Provide the [x, y] coordinate of the cell's center where the given text is located.  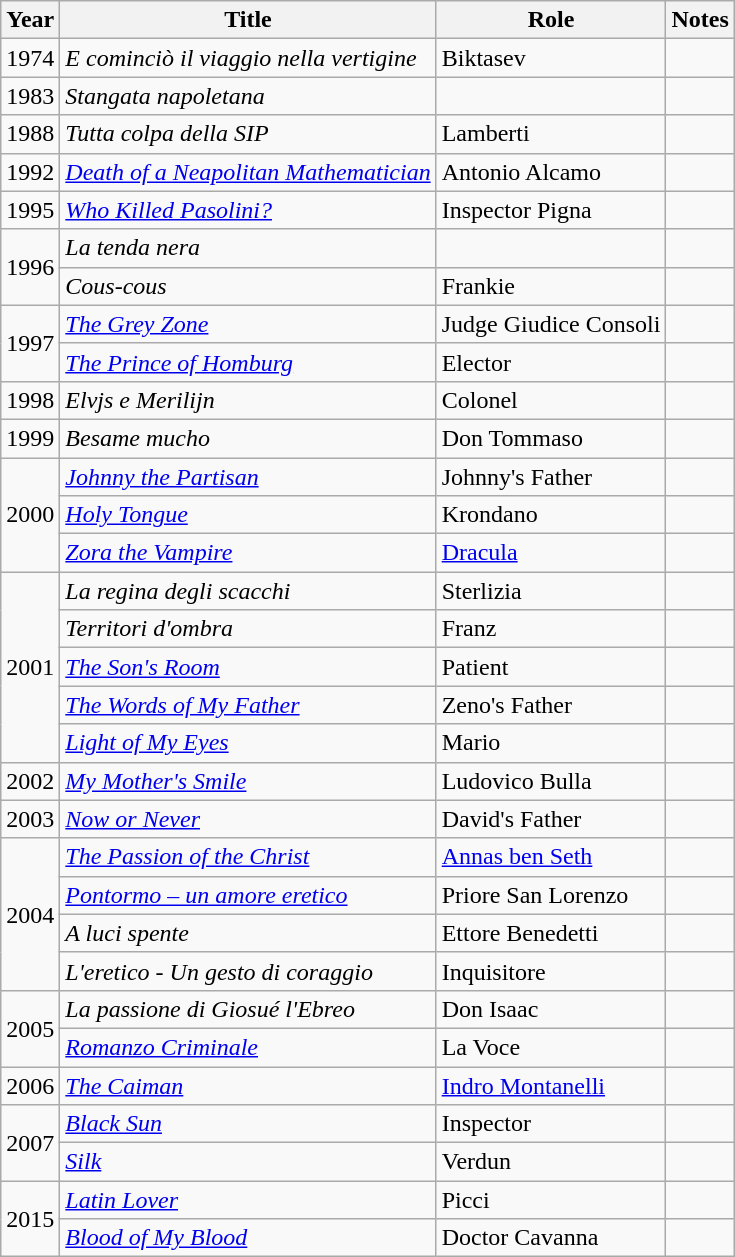
Don Isaac [551, 1009]
Latin Lover [248, 1200]
La regina degli scacchi [248, 591]
2003 [30, 819]
Light of My Eyes [248, 743]
The Prince of Homburg [248, 362]
1997 [30, 343]
2005 [30, 1028]
1983 [30, 96]
Patient [551, 667]
Black Sun [248, 1124]
The Words of My Father [248, 705]
Inspector Pigna [551, 210]
Role [551, 20]
Lamberti [551, 134]
The Caiman [248, 1085]
Elector [551, 362]
The Passion of the Christ [248, 857]
Holy Tongue [248, 515]
Verdun [551, 1162]
Annas ben Seth [551, 857]
Besame mucho [248, 438]
Pontormo – un amore eretico [248, 895]
1998 [30, 400]
2002 [30, 781]
1995 [30, 210]
Territori d'ombra [248, 629]
Zora the Vampire [248, 553]
Inquisitore [551, 971]
2006 [30, 1085]
Colonel [551, 400]
Death of a Neapolitan Mathematician [248, 172]
Biktasev [551, 58]
Notes [700, 20]
1974 [30, 58]
Sterlizia [551, 591]
Mario [551, 743]
Dracula [551, 553]
My Mother's Smile [248, 781]
The Grey Zone [248, 324]
La passione di Giosué l'Ebreo [248, 1009]
2001 [30, 667]
1996 [30, 267]
Krondano [551, 515]
Picci [551, 1200]
Tutta colpa della SIP [248, 134]
1988 [30, 134]
Judge Giudice Consoli [551, 324]
2004 [30, 914]
Cous-cous [248, 286]
La tenda nera [248, 248]
The Son's Room [248, 667]
Stangata napoletana [248, 96]
A luci spente [248, 933]
Don Tommaso [551, 438]
Frankie [551, 286]
Ludovico Bulla [551, 781]
Doctor Cavanna [551, 1238]
Antonio Alcamo [551, 172]
Silk [248, 1162]
Inspector [551, 1124]
Zeno's Father [551, 705]
2015 [30, 1219]
Now or Never [248, 819]
Indro Montanelli [551, 1085]
Blood of My Blood [248, 1238]
1992 [30, 172]
Johnny the Partisan [248, 477]
Year [30, 20]
E cominciò il viaggio nella vertigine [248, 58]
Who Killed Pasolini? [248, 210]
La Voce [551, 1047]
Romanzo Criminale [248, 1047]
1999 [30, 438]
2000 [30, 515]
Priore San Lorenzo [551, 895]
Johnny's Father [551, 477]
David's Father [551, 819]
Title [248, 20]
2007 [30, 1143]
Franz [551, 629]
Elvjs e Merilijn [248, 400]
L'eretico - Un gesto di coraggio [248, 971]
Ettore Benedetti [551, 933]
